Extract the (x, y) coordinate from the center of the cell holding the provided text.  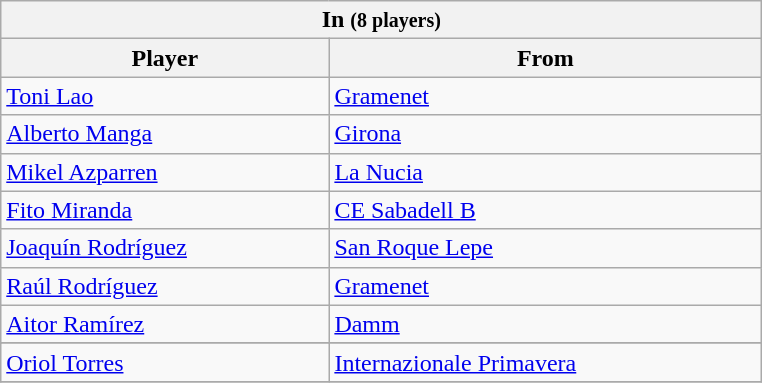
Aitor Ramírez (165, 324)
CE Sabadell B (546, 210)
Joaquín Rodríguez (165, 248)
Alberto Manga (165, 134)
In (8 players) (382, 20)
From (546, 58)
Damm (546, 324)
Internazionale Primavera (546, 362)
Fito Miranda (165, 210)
San Roque Lepe (546, 248)
La Nucia (546, 172)
Mikel Azparren (165, 172)
Raúl Rodríguez (165, 286)
Oriol Torres (165, 362)
Girona (546, 134)
Player (165, 58)
Toni Lao (165, 96)
